Identify which cell holds the provided text, then report its [X, Y] central coordinate. 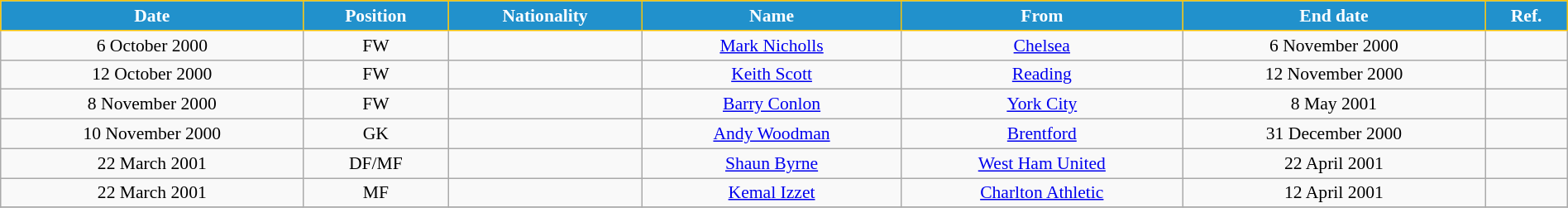
Charlton Athletic [1042, 193]
6 November 2000 [1334, 46]
York City [1042, 104]
Mark Nicholls [771, 46]
22 April 2001 [1334, 163]
Shaun Byrne [771, 163]
From [1042, 16]
West Ham United [1042, 163]
Barry Conlon [771, 104]
Date [152, 16]
31 December 2000 [1334, 134]
12 October 2000 [152, 75]
12 April 2001 [1334, 193]
Reading [1042, 75]
Chelsea [1042, 46]
GK [375, 134]
8 November 2000 [152, 104]
Nationality [546, 16]
Andy Woodman [771, 134]
Kemal Izzet [771, 193]
End date [1334, 16]
Ref. [1527, 16]
10 November 2000 [152, 134]
Brentford [1042, 134]
MF [375, 193]
DF/MF [375, 163]
8 May 2001 [1334, 104]
12 November 2000 [1334, 75]
Name [771, 16]
Position [375, 16]
Keith Scott [771, 75]
6 October 2000 [152, 46]
